Capture the cell that displays the provided text and extract its [x, y] central coordinate. 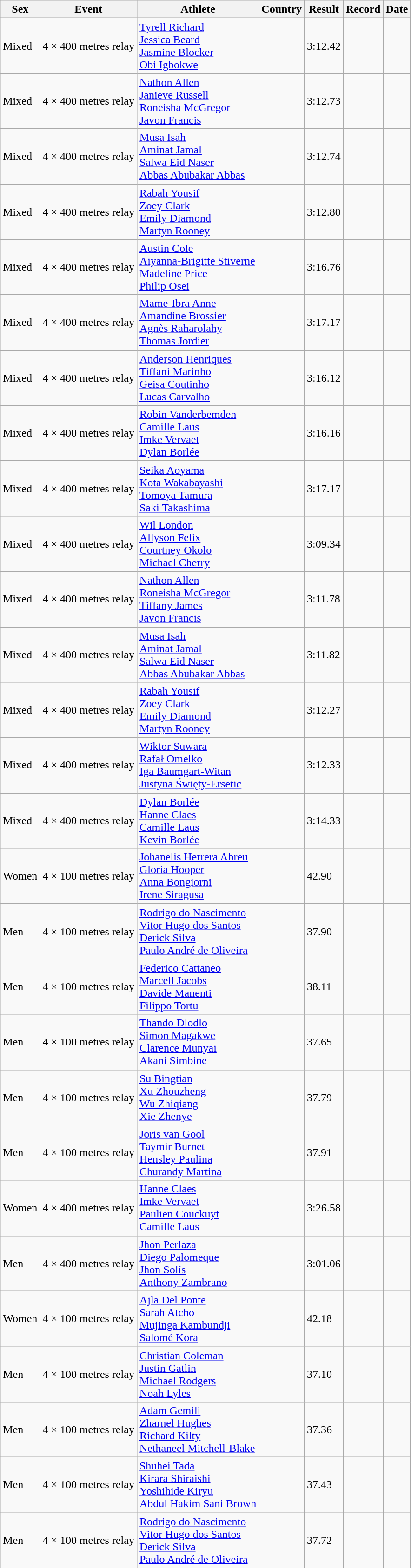
37.72 [324, 1541]
3:11.78 [324, 599]
3:14.33 [324, 821]
37.90 [324, 932]
3:12.27 [324, 710]
Anderson HenriquesTiffani MarinhoGeisa CoutinhoLucas Carvalho [198, 377]
Shuhei TadaKirara ShiraishiYoshihide KiryuAbdul Hakim Sani Brown [198, 1485]
Joris van GoolTaymir BurnetHensley PaulinaChurandy Martina [198, 1153]
Nathon AllenRoneisha McGregorTiffany JamesJavon Francis [198, 599]
Event [88, 9]
Wil LondonAllyson FelixCourtney OkoloMichael Cherry [198, 544]
3:11.82 [324, 655]
37.91 [324, 1153]
Sex [20, 9]
3:16.16 [324, 433]
Record [363, 9]
3:12.73 [324, 101]
37.79 [324, 1097]
Result [324, 9]
Nathon AllenJanieve RussellRoneisha McGregorJavon Francis [198, 101]
Christian ColemanJustin GatlinMichael RodgersNoah Lyles [198, 1374]
Adam GemiliZharnel HughesRichard KiltyNethaneel Mitchell-Blake [198, 1429]
42.18 [324, 1318]
3:09.34 [324, 544]
Ajla Del PonteSarah AtchoMujinga KambundjiSalomé Kora [198, 1318]
Hanne ClaesImke VervaetPaulien CouckuytCamille Laus [198, 1208]
3:01.06 [324, 1264]
3:12.42 [324, 46]
37.65 [324, 1042]
3:12.80 [324, 212]
Wiktor SuwaraRafał OmelkoIga Baumgart-WitanJustyna Święty-Ersetic [198, 765]
42.90 [324, 876]
3:12.33 [324, 765]
Country [282, 9]
Su BingtianXu ZhouzhengWu ZhiqiangXie Zhenye [198, 1097]
Tyrell RichardJessica BeardJasmine BlockerObi Igbokwe [198, 46]
37.43 [324, 1485]
3:16.12 [324, 377]
3:26.58 [324, 1208]
Dylan BorléeHanne ClaesCamille LausKevin Borlée [198, 821]
Seika AoyamaKota WakabayashiTomoya TamuraSaki Takashima [198, 488]
3:16.76 [324, 267]
Date [397, 9]
Federico CattaneoMarcell JacobsDavide ManentiFilippo Tortu [198, 986]
Jhon PerlazaDiego PalomequeJhon SolísAnthony Zambrano [198, 1264]
Athlete [198, 9]
37.36 [324, 1429]
Austin ColeAiyanna-Brigitte StiverneMadeline PricePhilip Osei [198, 267]
Mame-Ibra AnneAmandine BrossierAgnès RaharolahyThomas Jordier [198, 323]
37.10 [324, 1374]
Johanelis Herrera AbreuGloria HooperAnna BongiorniIrene Siragusa [198, 876]
Robin VanderbemdenCamille LausImke VervaetDylan Borlée [198, 433]
Thando DlodloSimon MagakweClarence MunyaiAkani Simbine [198, 1042]
38.11 [324, 986]
3:12.74 [324, 156]
